Extract the (x, y) coordinate from the center of the cell holding the provided text.  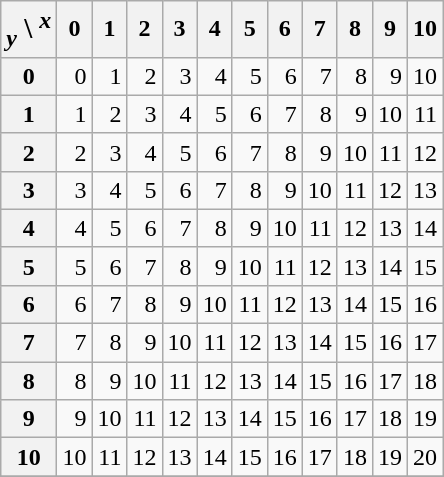
20 (426, 457)
y \ x (29, 29)
